Scan for the cell matching the given text and deliver its (x, y) coordinate at center. 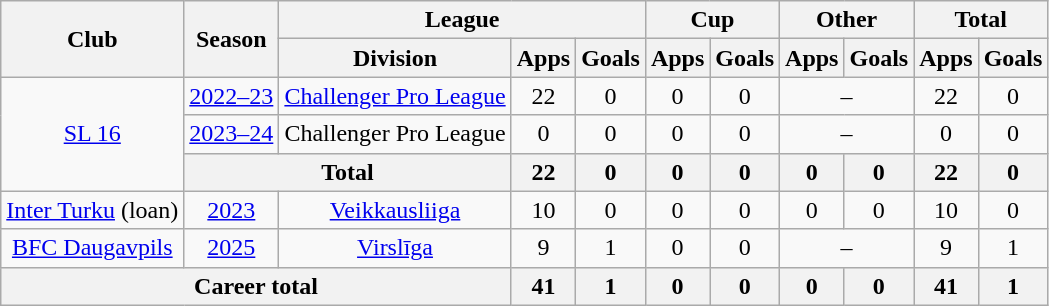
Inter Turku (loan) (92, 210)
Veikkausliiga (395, 210)
League (462, 20)
2023–24 (232, 134)
Club (92, 39)
2023 (232, 210)
2025 (232, 248)
2022–23 (232, 96)
Other (847, 20)
Division (395, 58)
Cup (712, 20)
Virslīga (395, 248)
Career total (256, 286)
BFC Daugavpils (92, 248)
SL 16 (92, 134)
Season (232, 39)
